Search for the cell housing the specified text and yield its [X, Y] center coordinate. 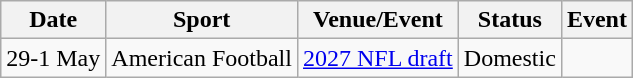
American Football [202, 58]
Sport [202, 20]
Domestic [510, 58]
Event [596, 20]
29-1 May [54, 58]
2027 NFL draft [378, 58]
Status [510, 20]
Venue/Event [378, 20]
Date [54, 20]
